Scan for the cell matching the given text and deliver its [x, y] coordinate at center. 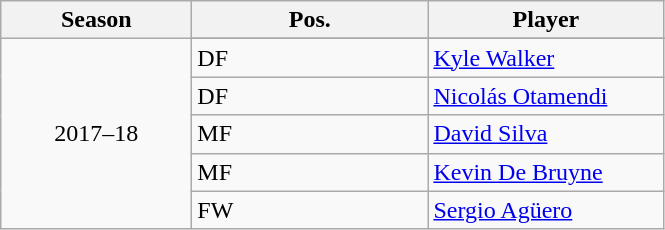
Sergio Agüero [546, 210]
FW [310, 210]
2017–18 [96, 134]
Player [546, 20]
Season [96, 20]
Kyle Walker [546, 58]
Pos. [310, 20]
David Silva [546, 134]
Nicolás Otamendi [546, 96]
Kevin De Bruyne [546, 172]
